Identify which cell holds the provided text, then report its [x, y] central coordinate. 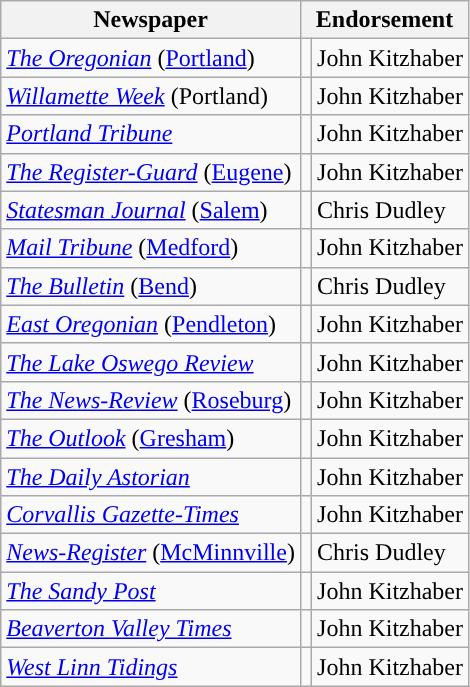
Endorsement [384, 20]
The News-Review (Roseburg) [151, 400]
The Register-Guard (Eugene) [151, 172]
Newspaper [151, 20]
Corvallis Gazette-Times [151, 515]
The Bulletin (Bend) [151, 286]
Mail Tribune (Medford) [151, 248]
Beaverton Valley Times [151, 629]
East Oregonian (Pendleton) [151, 324]
The Lake Oswego Review [151, 362]
The Oregonian (Portland) [151, 58]
Portland Tribune [151, 134]
The Sandy Post [151, 591]
Willamette Week (Portland) [151, 96]
News-Register (McMinnville) [151, 553]
West Linn Tidings [151, 667]
The Outlook (Gresham) [151, 438]
Statesman Journal (Salem) [151, 210]
The Daily Astorian [151, 477]
